Return the (X, Y) coordinate for the center point of the cell that contains the specified text.  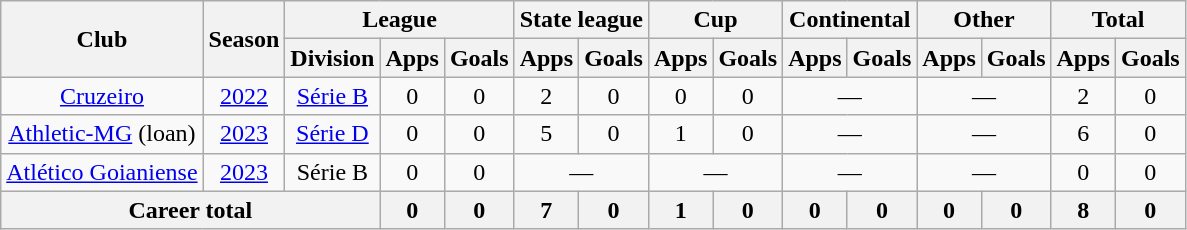
Atlético Goianiense (102, 172)
Série D (332, 134)
Division (332, 58)
Athletic-MG (loan) (102, 134)
Continental (850, 20)
Other (984, 20)
State league (581, 20)
Cruzeiro (102, 96)
Career total (190, 210)
Cup (715, 20)
6 (1083, 134)
Season (244, 39)
7 (546, 210)
Club (102, 39)
League (400, 20)
Total (1118, 20)
2022 (244, 96)
5 (546, 134)
8 (1083, 210)
